For the text-containing cell, return its midpoint in [X, Y] coordinate format. 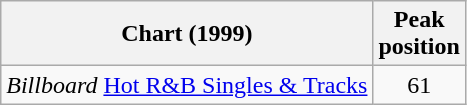
Peakposition [419, 34]
61 [419, 85]
Billboard Hot R&B Singles & Tracks [187, 85]
Chart (1999) [187, 34]
